Output the [x, y] coordinate of the center of the cell containing the given text.  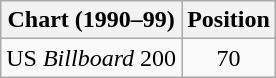
US Billboard 200 [92, 58]
Position [229, 20]
Chart (1990–99) [92, 20]
70 [229, 58]
